Search for the cell housing the specified text and yield its [X, Y] center coordinate. 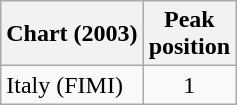
Italy (FIMI) [72, 85]
1 [189, 85]
Peakposition [189, 34]
Chart (2003) [72, 34]
